Capture the cell that displays the provided text and extract its (x, y) central coordinate. 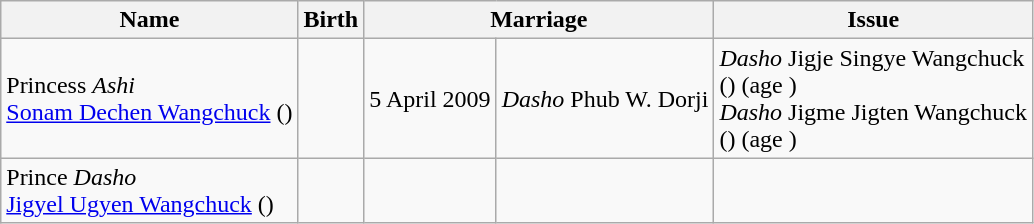
Marriage (539, 20)
Princess AshiSonam Dechen Wangchuck () (150, 98)
Dasho Phub W. Dorji (605, 98)
Issue (874, 20)
Birth (331, 20)
Name (150, 20)
5 April 2009 (430, 98)
Prince DashoJigyel Ugyen Wangchuck () (150, 190)
Dasho Jigje Singye Wangchuck () (age )Dasho Jigme Jigten Wangchuck () (age ) (874, 98)
